Identify which cell holds the provided text, then report its [x, y] central coordinate. 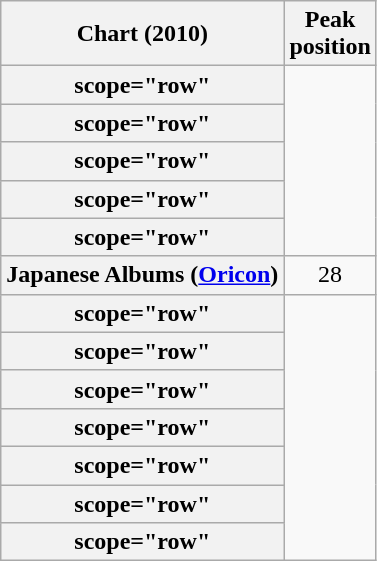
28 [330, 275]
Chart (2010) [142, 34]
Japanese Albums (Oricon) [142, 275]
Peakposition [330, 34]
